For the text-containing cell, return its midpoint in (X, Y) coordinate format. 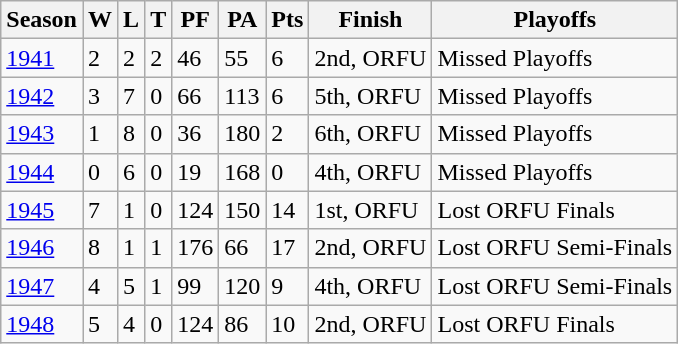
99 (196, 286)
10 (288, 324)
PF (196, 20)
Season (42, 20)
14 (288, 210)
113 (242, 96)
86 (242, 324)
Pts (288, 20)
46 (196, 58)
19 (196, 172)
176 (196, 248)
1946 (42, 248)
168 (242, 172)
17 (288, 248)
55 (242, 58)
PA (242, 20)
T (158, 20)
9 (288, 286)
1942 (42, 96)
1948 (42, 324)
Finish (370, 20)
1941 (42, 58)
180 (242, 134)
1947 (42, 286)
1944 (42, 172)
1945 (42, 210)
1st, ORFU (370, 210)
Playoffs (555, 20)
120 (242, 286)
36 (196, 134)
1943 (42, 134)
L (132, 20)
W (100, 20)
150 (242, 210)
3 (100, 96)
6th, ORFU (370, 134)
5th, ORFU (370, 96)
